Extract the (x, y) coordinate from the center of the cell holding the provided text.  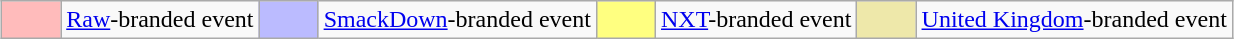
United Kingdom-branded event (1074, 20)
Raw-branded event (160, 20)
SmackDown-branded event (457, 20)
NXT-branded event (756, 20)
